Find where the given text appears and provide that cell's center as (X, Y) coordinate. 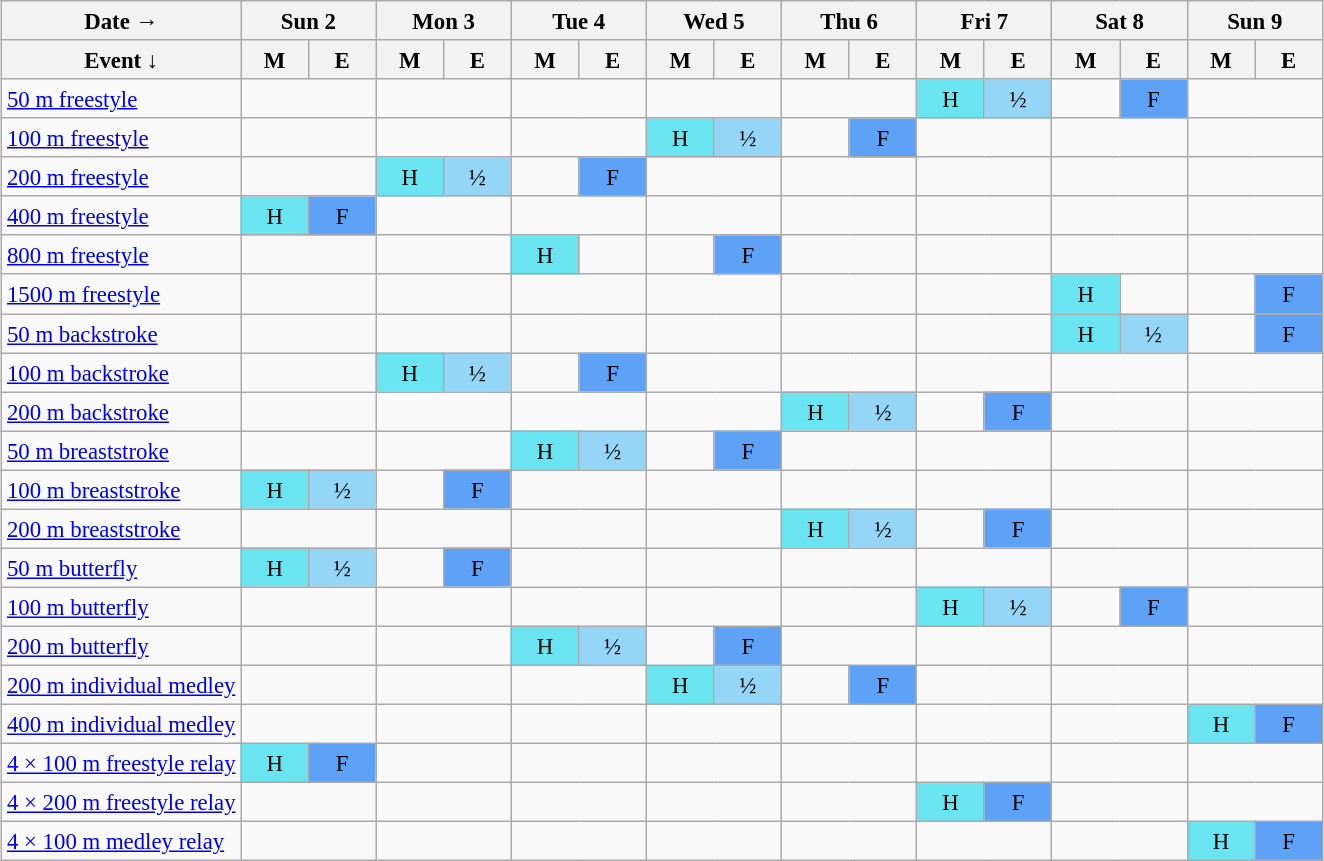
200 m backstroke (122, 412)
50 m butterfly (122, 568)
Tue 4 (578, 20)
Wed 5 (714, 20)
4 × 200 m freestyle relay (122, 802)
Mon 3 (444, 20)
1500 m freestyle (122, 294)
200 m freestyle (122, 176)
Sat 8 (1120, 20)
Sun 2 (308, 20)
Fri 7 (984, 20)
4 × 100 m freestyle relay (122, 764)
50 m freestyle (122, 98)
100 m butterfly (122, 606)
Date → (122, 20)
50 m backstroke (122, 334)
100 m backstroke (122, 372)
800 m freestyle (122, 254)
100 m freestyle (122, 138)
200 m butterfly (122, 646)
400 m freestyle (122, 216)
100 m breaststroke (122, 490)
Thu 6 (850, 20)
50 m breaststroke (122, 450)
Sun 9 (1254, 20)
200 m breaststroke (122, 528)
4 × 100 m medley relay (122, 842)
Event ↓ (122, 60)
400 m individual medley (122, 724)
200 m individual medley (122, 684)
